Output the [X, Y] coordinate of the center of the cell containing the given text.  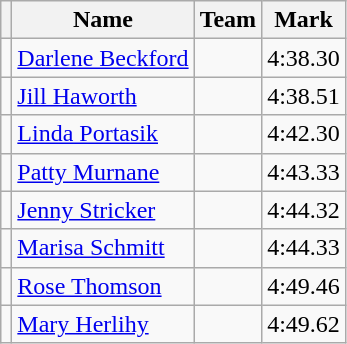
Jill Haworth [103, 96]
4:49.62 [304, 324]
4:38.30 [304, 58]
4:42.30 [304, 134]
4:49.46 [304, 286]
Rose Thomson [103, 286]
Mark [304, 20]
Patty Murnane [103, 172]
Jenny Stricker [103, 210]
Marisa Schmitt [103, 248]
4:44.32 [304, 210]
4:38.51 [304, 96]
4:43.33 [304, 172]
Mary Herlihy [103, 324]
4:44.33 [304, 248]
Darlene Beckford [103, 58]
Name [103, 20]
Team [228, 20]
Linda Portasik [103, 134]
